Extract the (X, Y) coordinate from the center of the cell holding the provided text.  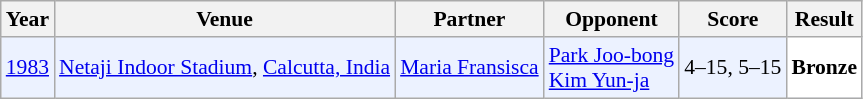
Score (732, 19)
Park Joo-bong Kim Yun-ja (612, 68)
1983 (28, 68)
Netaji Indoor Stadium, Calcutta, India (224, 68)
Opponent (612, 19)
Bronze (824, 68)
Year (28, 19)
4–15, 5–15 (732, 68)
Maria Fransisca (470, 68)
Result (824, 19)
Partner (470, 19)
Venue (224, 19)
